Determine the (X, Y) coordinate at the center of the cell enclosing the given text.  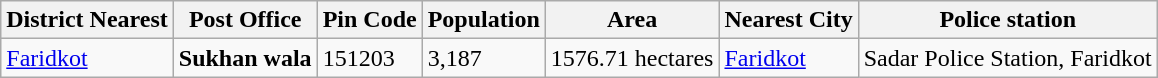
Population (484, 20)
Pin Code (370, 20)
Nearest City (788, 20)
Post Office (245, 20)
1576.71 hectares (632, 58)
Area (632, 20)
3,187 (484, 58)
151203 (370, 58)
Sukhan wala (245, 58)
District Nearest (88, 20)
Sadar Police Station, Faridkot (1008, 58)
Police station (1008, 20)
